Identify which cell holds the provided text, then report its (X, Y) central coordinate. 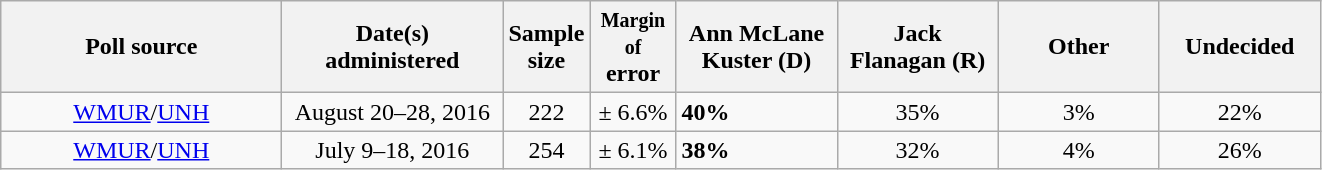
3% (1078, 112)
Other (1078, 47)
Undecided (1240, 47)
Ann McLaneKuster (D) (756, 47)
Margin oferror (633, 47)
32% (918, 150)
222 (546, 112)
40% (756, 112)
Poll source (142, 47)
254 (546, 150)
35% (918, 112)
± 6.6% (633, 112)
± 6.1% (633, 150)
JackFlanagan (R) (918, 47)
4% (1078, 150)
26% (1240, 150)
July 9–18, 2016 (392, 150)
22% (1240, 112)
Date(s)administered (392, 47)
38% (756, 150)
August 20–28, 2016 (392, 112)
Samplesize (546, 47)
